Extract the [x, y] coordinate from the center of the cell holding the provided text.  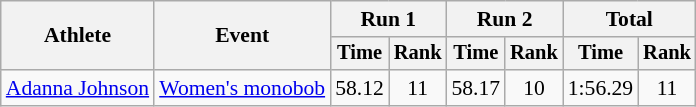
Event [242, 36]
58.17 [476, 88]
1:56.29 [600, 88]
58.12 [360, 88]
Run 2 [504, 19]
Adanna Johnson [78, 88]
Total [630, 19]
Run 1 [388, 19]
10 [534, 88]
Women's monobob [242, 88]
Athlete [78, 36]
